Locate the cell with the specified text and output its [x, y] center coordinate. 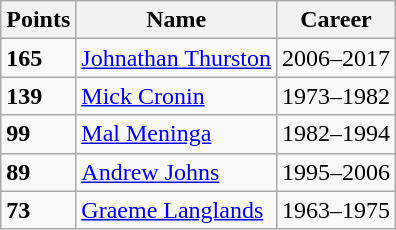
1982–1994 [336, 134]
Career [336, 20]
89 [38, 172]
165 [38, 58]
Points [38, 20]
Mick Cronin [176, 96]
Johnathan Thurston [176, 58]
99 [38, 134]
Name [176, 20]
Andrew Johns [176, 172]
73 [38, 210]
1963–1975 [336, 210]
2006–2017 [336, 58]
Graeme Langlands [176, 210]
139 [38, 96]
Mal Meninga [176, 134]
1973–1982 [336, 96]
1995–2006 [336, 172]
